Search for the cell housing the specified text and yield its [X, Y] center coordinate. 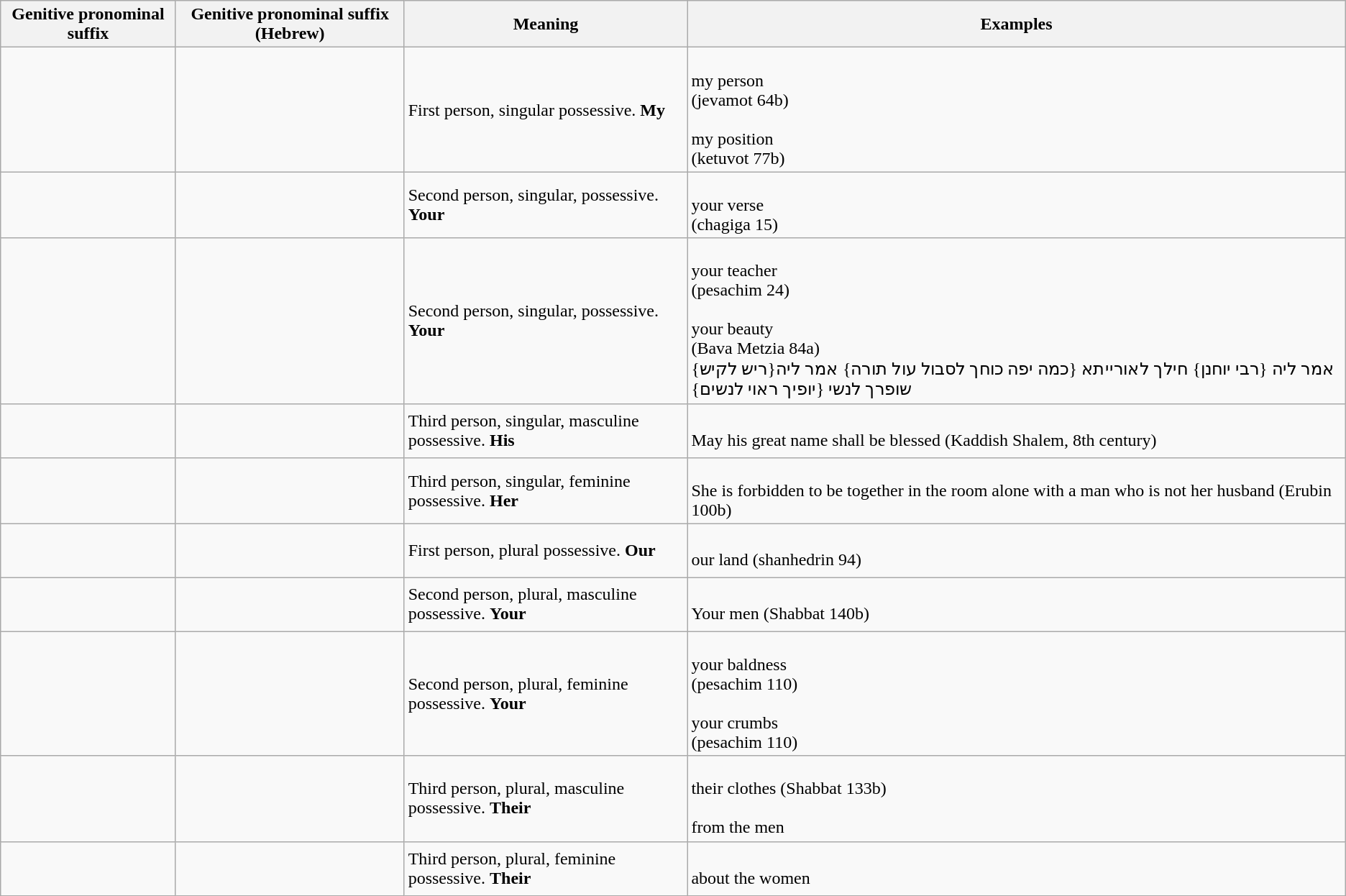
my person (jevamot 64b) my position (ketuvot 77b) [1017, 109]
their clothes (Shabbat 133b) from the men [1017, 798]
your verse (chagiga 15) [1017, 205]
about the women [1017, 869]
Third person, plural, masculine possessive. Their [546, 798]
our land (shanhedrin 94) [1017, 551]
Your men (Shabbat 140b) [1017, 604]
She is forbidden to be together in the room alone with a man who is not her husband (Erubin 100b) [1017, 490]
Third person, singular, masculine possessive. His [546, 430]
Second person, plural, masculine possessive. Your [546, 604]
First person, plural possessive. Our [546, 551]
Examples [1017, 24]
Genitive pronominal suffix (Hebrew) [290, 24]
May his great name shall be blessed (Kaddish Shalem, 8th century) [1017, 430]
Second person, plural, feminine possessive. Your [546, 693]
Meaning [546, 24]
Third person, plural, feminine possessive. Their [546, 869]
First person, singular possessive. My [546, 109]
Genitive pronominal suffix [88, 24]
your baldness (pesachim 110) your crumbs (pesachim 110) [1017, 693]
Third person, singular, feminine possessive. Her [546, 490]
